Identify which cell holds the provided text, then report its (X, Y) central coordinate. 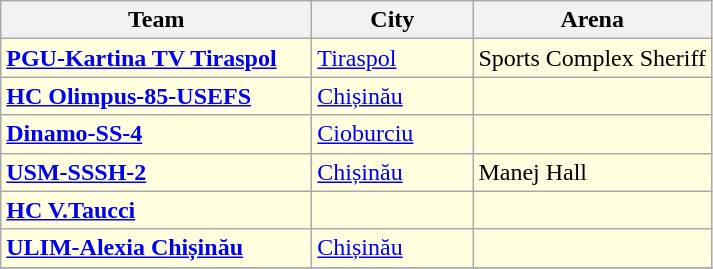
Tiraspol (392, 58)
USM-SSSH-2 (156, 172)
Sports Complex Sheriff (592, 58)
City (392, 20)
Arena (592, 20)
HC V.Taucci (156, 210)
PGU-Kartina TV Tiraspol (156, 58)
ULIM-Alexia Chișinău (156, 248)
Manej Hall (592, 172)
Cioburciu (392, 134)
Dinamo-SS-4 (156, 134)
HC Olimpus-85-USEFS (156, 96)
Team (156, 20)
